Search for the cell housing the specified text and yield its (x, y) center coordinate. 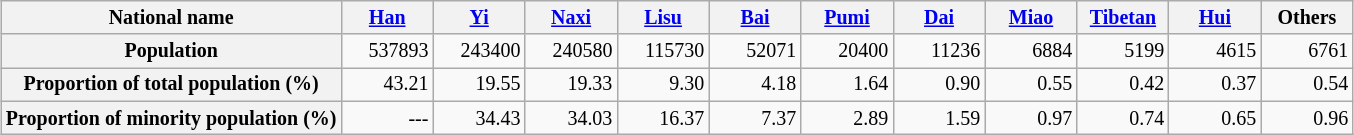
0.37 (1215, 84)
Proportion of minority population (%) (171, 118)
Bai (755, 18)
537893 (387, 52)
2.89 (847, 118)
11236 (939, 52)
National name (171, 18)
43.21 (387, 84)
Tibetan (1123, 18)
16.37 (663, 118)
6884 (1031, 52)
0.42 (1123, 84)
19.33 (571, 84)
Proportion of total population (%) (171, 84)
--- (387, 118)
0.54 (1307, 84)
52071 (755, 52)
240580 (571, 52)
5199 (1123, 52)
19.55 (479, 84)
0.65 (1215, 118)
6761 (1307, 52)
7.37 (755, 118)
Han (387, 18)
4.18 (755, 84)
4615 (1215, 52)
Pumi (847, 18)
34.43 (479, 118)
0.97 (1031, 118)
Hui (1215, 18)
243400 (479, 52)
Yi (479, 18)
0.74 (1123, 118)
1.64 (847, 84)
Dai (939, 18)
Population (171, 52)
0.96 (1307, 118)
20400 (847, 52)
Lisu (663, 18)
Others (1307, 18)
9.30 (663, 84)
1.59 (939, 118)
Naxi (571, 18)
Miao (1031, 18)
0.90 (939, 84)
34.03 (571, 118)
115730 (663, 52)
0.55 (1031, 84)
